Identify which cell holds the provided text, then report its [x, y] central coordinate. 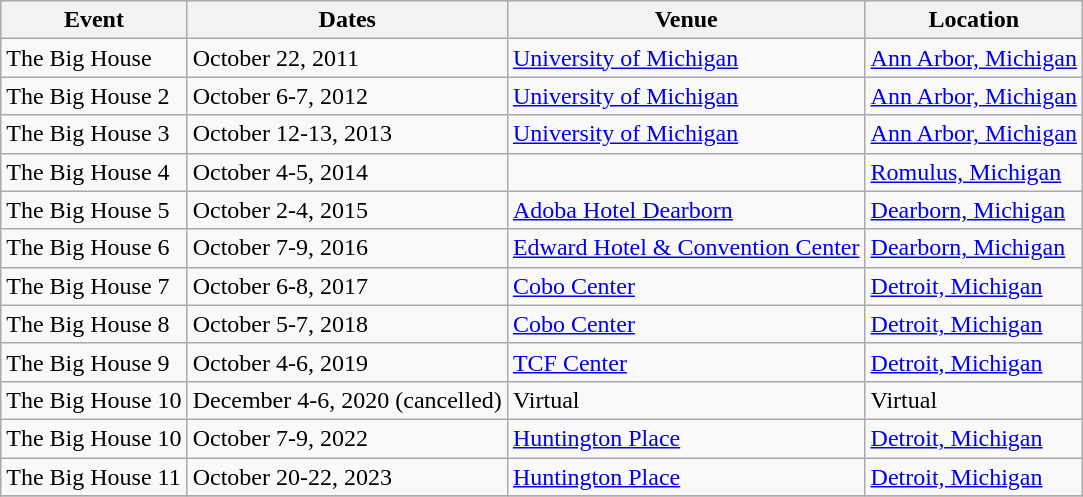
The Big House 5 [94, 210]
Venue [686, 20]
October 2-4, 2015 [347, 210]
The Big House 3 [94, 134]
October 20-22, 2023 [347, 477]
The Big House 2 [94, 96]
The Big House [94, 58]
October 6-7, 2012 [347, 96]
The Big House 7 [94, 286]
October 12-13, 2013 [347, 134]
Location [974, 20]
Event [94, 20]
The Big House 8 [94, 324]
Romulus, Michigan [974, 172]
October 7-9, 2022 [347, 438]
The Big House 11 [94, 477]
December 4-6, 2020 (cancelled) [347, 400]
The Big House 6 [94, 248]
October 4-6, 2019 [347, 362]
October 22, 2011 [347, 58]
The Big House 4 [94, 172]
Dates [347, 20]
October 7-9, 2016 [347, 248]
October 5-7, 2018 [347, 324]
October 6-8, 2017 [347, 286]
October 4-5, 2014 [347, 172]
TCF Center [686, 362]
Adoba Hotel Dearborn [686, 210]
Edward Hotel & Convention Center [686, 248]
The Big House 9 [94, 362]
